Extract the (x, y) coordinate from the center of the cell holding the provided text.  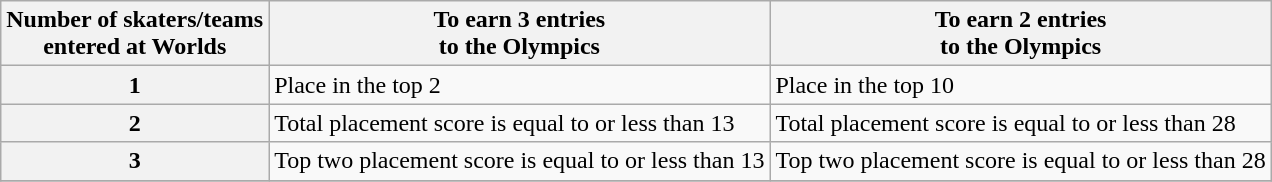
Number of skaters/teams entered at Worlds (135, 34)
3 (135, 161)
Total placement score is equal to or less than 28 (1020, 123)
1 (135, 85)
To earn 2 entries to the Olympics (1020, 34)
2 (135, 123)
Place in the top 2 (520, 85)
Top two placement score is equal to or less than 13 (520, 161)
Total placement score is equal to or less than 13 (520, 123)
Top two placement score is equal to or less than 28 (1020, 161)
To earn 3 entries to the Olympics (520, 34)
Place in the top 10 (1020, 85)
